Capture the cell that displays the provided text and extract its (X, Y) central coordinate. 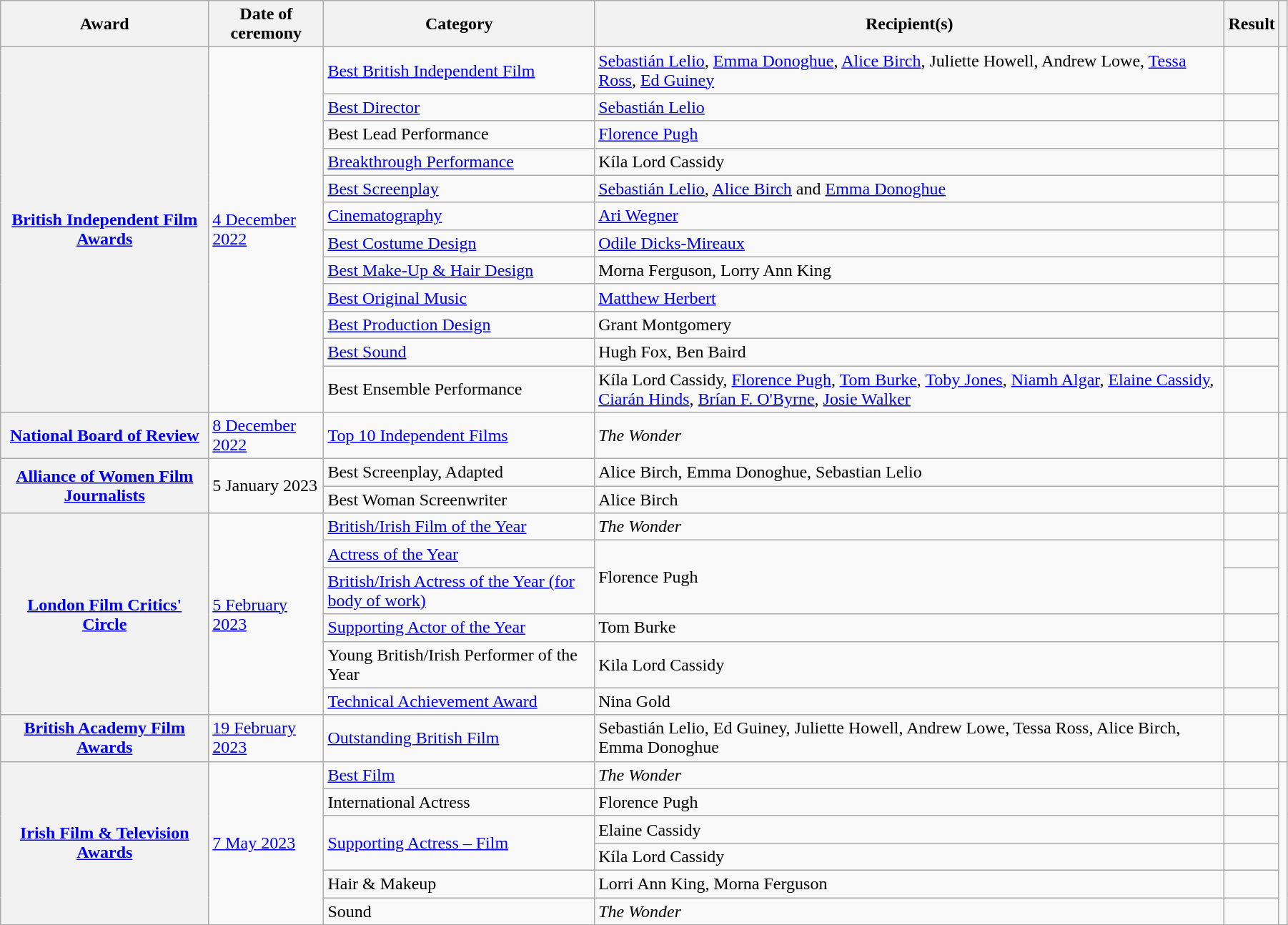
Best Ensemble Performance (459, 389)
Best Lead Performance (459, 134)
Breakthrough Performance (459, 162)
Best Screenplay, Adapted (459, 473)
London Film Critics' Circle (104, 614)
International Actress (459, 802)
National Board of Review (104, 436)
Sebastián Lelio, Alice Birch and Emma Donoghue (909, 189)
Irish Film & Television Awards (104, 843)
Elaine Cassidy (909, 829)
Grant Montgomery (909, 325)
5 February 2023 (266, 614)
Top 10 Independent Films (459, 436)
19 February 2023 (266, 738)
British/Irish Film of the Year (459, 527)
7 May 2023 (266, 843)
Hair & Makeup (459, 884)
British Independent Film Awards (104, 230)
5 January 2023 (266, 486)
Date of ceremony (266, 24)
Hugh Fox, Ben Baird (909, 352)
Matthew Herbert (909, 297)
Supporting Actress – Film (459, 843)
Best Production Design (459, 325)
British/Irish Actress of the Year (for body of work) (459, 590)
Nina Gold (909, 701)
Best Sound (459, 352)
Kíla Lord Cassidy, Florence Pugh, Tom Burke, Toby Jones, Niamh Algar, Elaine Cassidy, Ciarán Hinds, Brían F. O'Byrne, Josie Walker (909, 389)
Actress of the Year (459, 554)
Lorri Ann King, Morna Ferguson (909, 884)
Young British/Irish Performer of the Year (459, 665)
Alice Birch (909, 500)
Best Screenplay (459, 189)
Cinematography (459, 216)
Best Director (459, 107)
Best Costume Design (459, 243)
Tom Burke (909, 628)
British Academy Film Awards (104, 738)
Sebastián Lelio (909, 107)
Best Make-Up & Hair Design (459, 270)
Sebastián Lelio, Ed Guiney, Juliette Howell, Andrew Lowe, Tessa Ross, Alice Birch, Emma Donoghue (909, 738)
Technical Achievement Award (459, 701)
Category (459, 24)
Best Film (459, 775)
Sebastián Lelio, Emma Donoghue, Alice Birch, Juliette Howell, Andrew Lowe, Tessa Ross, Ed Guiney (909, 70)
Award (104, 24)
4 December 2022 (266, 230)
Alice Birch, Emma Donoghue, Sebastian Lelio (909, 473)
Best British Independent Film (459, 70)
Morna Ferguson, Lorry Ann King (909, 270)
Alliance of Women Film Journalists (104, 486)
Ari Wegner (909, 216)
8 December 2022 (266, 436)
Supporting Actor of the Year (459, 628)
Kila Lord Cassidy (909, 665)
Recipient(s) (909, 24)
Sound (459, 911)
Best Original Music (459, 297)
Result (1252, 24)
Best Woman Screenwriter (459, 500)
Outstanding British Film (459, 738)
Odile Dicks-Mireaux (909, 243)
